Capture the cell that displays the provided text and extract its [x, y] central coordinate. 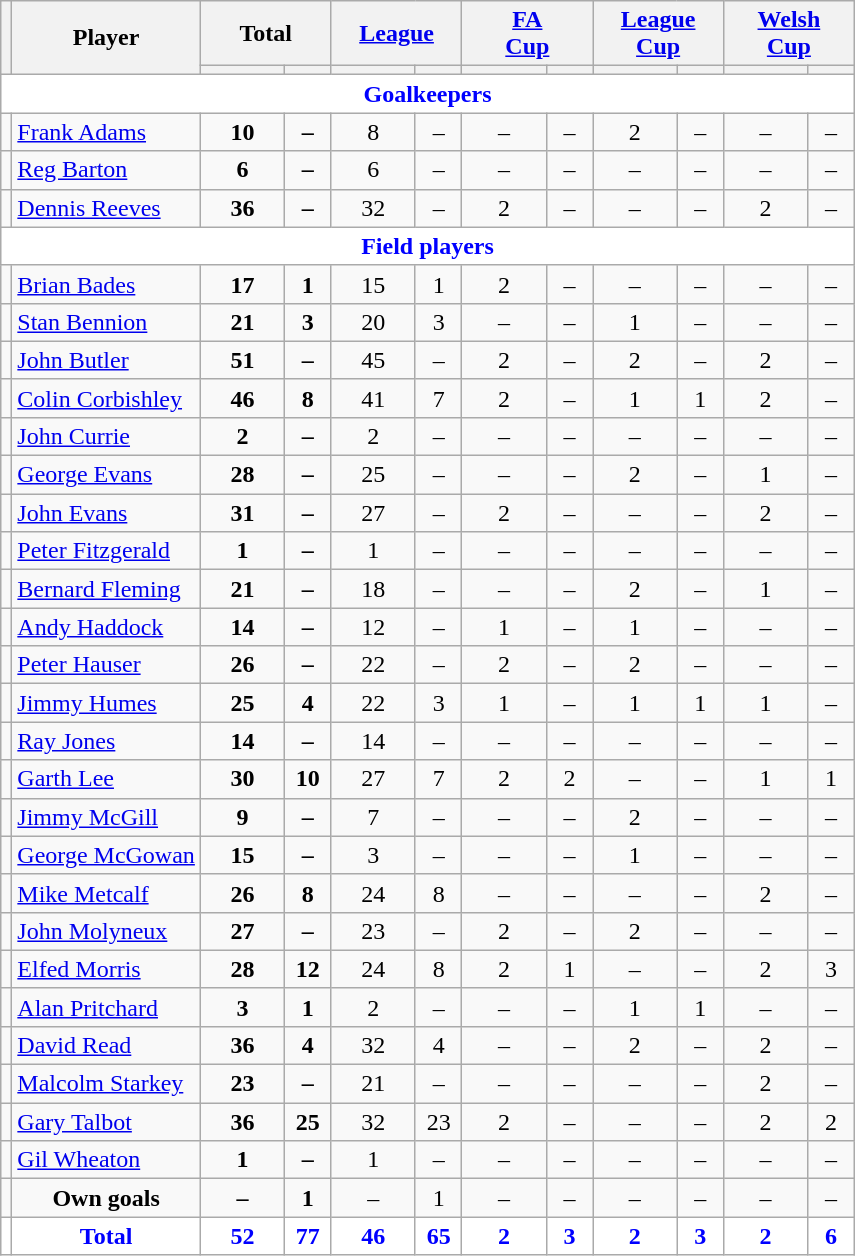
Field players [428, 246]
Goalkeepers [428, 94]
77 [308, 1236]
18 [373, 589]
Gary Talbot [106, 1122]
45 [373, 360]
John Butler [106, 360]
Brian Bades [106, 284]
Peter Hauser [106, 665]
FACup [528, 34]
31 [242, 513]
Bernard Fleming [106, 589]
Mike Metcalf [106, 893]
Own goals [106, 1198]
51 [242, 360]
30 [242, 779]
Elfed Morris [106, 969]
9 [242, 817]
Player [106, 38]
65 [438, 1236]
Gil Wheaton [106, 1160]
20 [373, 322]
Reg Barton [106, 170]
Peter Fitzgerald [106, 551]
John Currie [106, 437]
John Molyneux [106, 931]
41 [373, 398]
52 [242, 1236]
Dennis Reeves [106, 208]
Malcolm Starkey [106, 1084]
Jimmy McGill [106, 817]
George Evans [106, 475]
Jimmy Humes [106, 703]
17 [242, 284]
WelshCup [790, 34]
Stan Bennion [106, 322]
Ray Jones [106, 741]
Garth Lee [106, 779]
George McGowan [106, 855]
LeagueCup [658, 34]
Alan Pritchard [106, 1007]
Colin Corbishley [106, 398]
David Read [106, 1046]
Andy Haddock [106, 627]
John Evans [106, 513]
Frank Adams [106, 132]
League [396, 34]
